Provide the [x, y] coordinate of the cell's center where the given text is located.  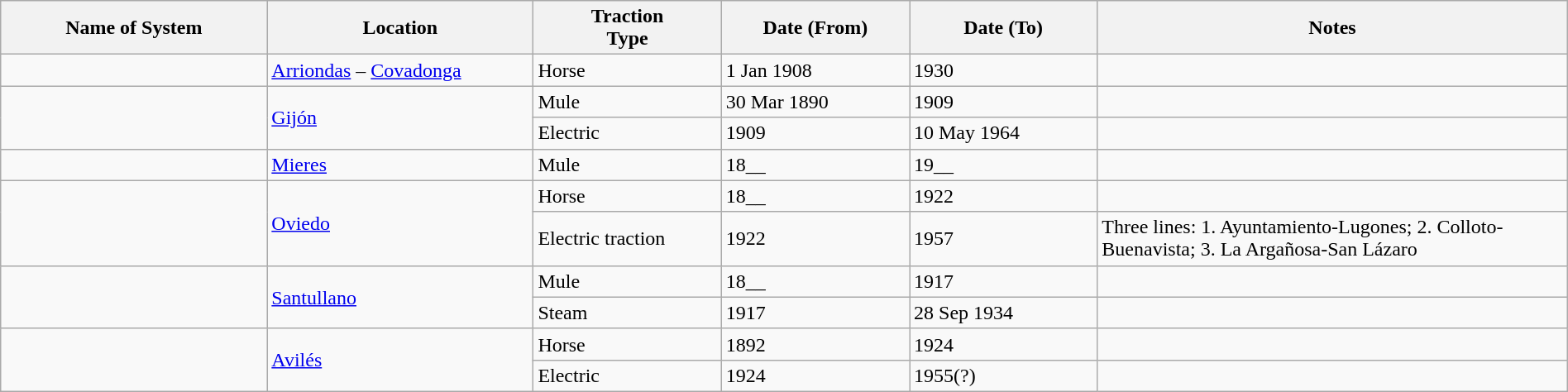
Gijón [400, 117]
1 Jan 1908 [815, 70]
Mieres [400, 165]
19__ [1004, 165]
Steam [627, 313]
30 Mar 1890 [815, 102]
Notes [1332, 28]
Oviedo [400, 223]
1930 [1004, 70]
1892 [815, 344]
TractionType [627, 28]
Location [400, 28]
1955(?) [1004, 375]
Date (From) [815, 28]
Three lines: 1. Ayuntamiento-Lugones; 2. Colloto-Buenavista; 3. La Argañosa-San Lázaro [1332, 238]
Santullano [400, 297]
28 Sep 1934 [1004, 313]
Arriondas – Covadonga [400, 70]
Avilés [400, 360]
Name of System [134, 28]
1957 [1004, 238]
Electric traction [627, 238]
10 May 1964 [1004, 133]
Date (To) [1004, 28]
